Find where the given text appears and provide that cell's center as [X, Y] coordinate. 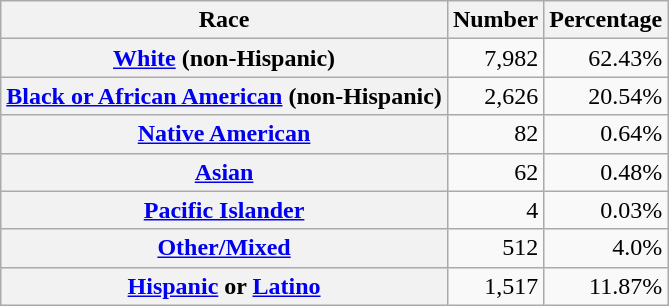
White (non-Hispanic) [224, 58]
11.87% [606, 286]
4 [495, 210]
Hispanic or Latino [224, 286]
Race [224, 20]
1,517 [495, 286]
4.0% [606, 248]
7,982 [495, 58]
Number [495, 20]
0.03% [606, 210]
512 [495, 248]
Pacific Islander [224, 210]
Native American [224, 134]
2,626 [495, 96]
0.48% [606, 172]
20.54% [606, 96]
82 [495, 134]
Black or African American (non-Hispanic) [224, 96]
0.64% [606, 134]
62 [495, 172]
Other/Mixed [224, 248]
Asian [224, 172]
62.43% [606, 58]
Percentage [606, 20]
